Return the (X, Y) coordinate for the center point of the cell that contains the specified text.  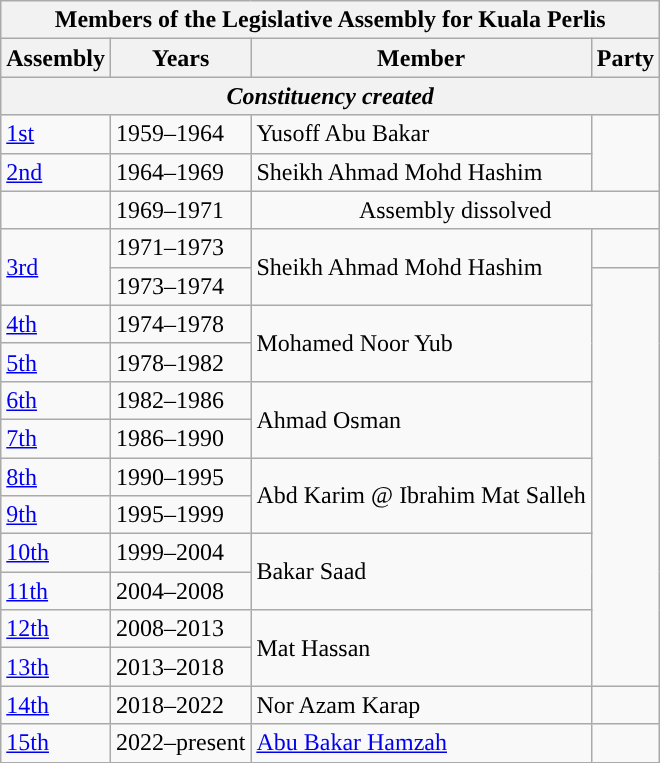
15th (56, 743)
2nd (56, 172)
Abu Bakar Hamzah (421, 743)
1982–1986 (180, 400)
1969–1971 (180, 210)
1973–1974 (180, 286)
2013–2018 (180, 667)
2004–2008 (180, 591)
7th (56, 438)
9th (56, 515)
Bakar Saad (421, 572)
5th (56, 362)
1971–1973 (180, 248)
Party (625, 58)
Assembly dissolved (456, 210)
14th (56, 705)
Assembly (56, 58)
2008–2013 (180, 629)
1974–1978 (180, 324)
2018–2022 (180, 705)
13th (56, 667)
1959–1964 (180, 134)
Mohamed Noor Yub (421, 343)
Ahmad Osman (421, 419)
8th (56, 477)
1999–2004 (180, 553)
1990–1995 (180, 477)
Abd Karim @ Ibrahim Mat Salleh (421, 496)
Yusoff Abu Bakar (421, 134)
1995–1999 (180, 515)
Members of the Legislative Assembly for Kuala Perlis (330, 20)
Mat Hassan (421, 648)
Nor Azam Karap (421, 705)
4th (56, 324)
12th (56, 629)
Constituency created (330, 96)
10th (56, 553)
11th (56, 591)
1986–1990 (180, 438)
Years (180, 58)
3rd (56, 267)
Member (421, 58)
2022–present (180, 743)
6th (56, 400)
1978–1982 (180, 362)
1st (56, 134)
1964–1969 (180, 172)
